Return (x, y) of the center of cell containing provided text 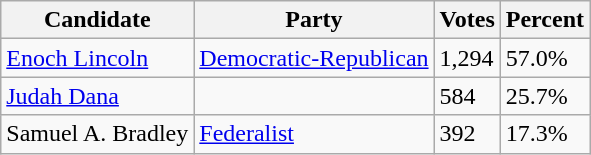
584 (467, 96)
Federalist (314, 134)
Judah Dana (98, 96)
17.3% (544, 134)
Samuel A. Bradley (98, 134)
25.7% (544, 96)
Candidate (98, 20)
Percent (544, 20)
Enoch Lincoln (98, 58)
Votes (467, 20)
392 (467, 134)
Democratic-Republican (314, 58)
Party (314, 20)
1,294 (467, 58)
57.0% (544, 58)
